Determine the [x, y] coordinate at the center of the cell enclosing the given text.  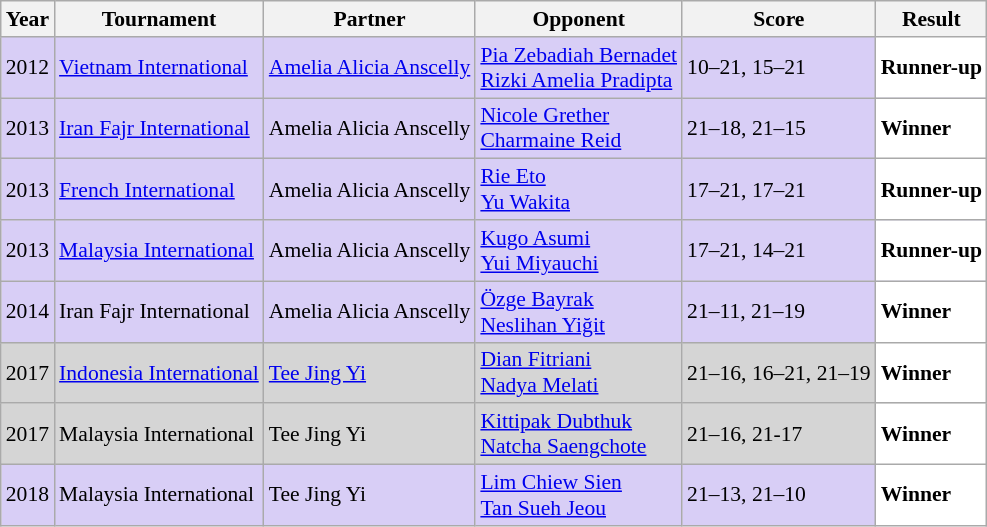
2012 [28, 68]
Partner [370, 19]
21–13, 21–10 [779, 496]
Kittipak Dubthuk Natcha Saengchote [578, 434]
Year [28, 19]
Dian Fitriani Nadya Melati [578, 372]
Kugo Asumi Yui Miyauchi [578, 250]
Lim Chiew Sien Tan Sueh Jeou [578, 496]
Opponent [578, 19]
Vietnam International [159, 68]
French International [159, 190]
21–11, 21–19 [779, 312]
21–16, 16–21, 21–19 [779, 372]
2014 [28, 312]
Özge Bayrak Neslihan Yiğit [578, 312]
Score [779, 19]
21–18, 21–15 [779, 128]
Pia Zebadiah Bernadet Rizki Amelia Pradipta [578, 68]
Rie Eto Yu Wakita [578, 190]
Indonesia International [159, 372]
17–21, 17–21 [779, 190]
Nicole Grether Charmaine Reid [578, 128]
2018 [28, 496]
Tournament [159, 19]
17–21, 14–21 [779, 250]
Result [932, 19]
10–21, 15–21 [779, 68]
21–16, 21-17 [779, 434]
